For the text-containing cell, return its midpoint in (X, Y) coordinate format. 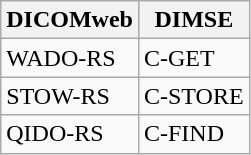
STOW-RS (70, 96)
DICOMweb (70, 20)
DIMSE (194, 20)
WADO-RS (70, 58)
C-GET (194, 58)
C-STORE (194, 96)
QIDO-RS (70, 134)
C-FIND (194, 134)
